From the cell containing the given text, extract its center point as (X, Y) coordinate. 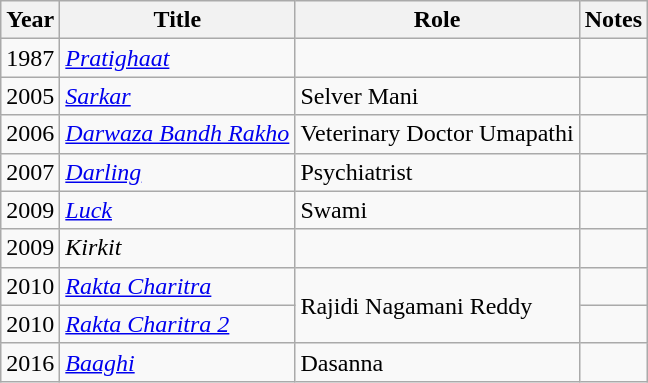
Veterinary Doctor Umapathi (437, 134)
Sarkar (178, 96)
Pratighaat (178, 58)
Darwaza Bandh Rakho (178, 134)
2016 (30, 362)
1987 (30, 58)
Baaghi (178, 362)
Luck (178, 210)
Rakta Charitra (178, 286)
Psychiatrist (437, 172)
Rajidi Nagamani Reddy (437, 305)
Year (30, 20)
Title (178, 20)
Darling (178, 172)
Kirkit (178, 248)
Role (437, 20)
Selver Mani (437, 96)
2005 (30, 96)
Rakta Charitra 2 (178, 324)
2007 (30, 172)
Notes (613, 20)
Dasanna (437, 362)
2006 (30, 134)
Swami (437, 210)
